Scan for the cell matching the given text and deliver its [x, y] coordinate at center. 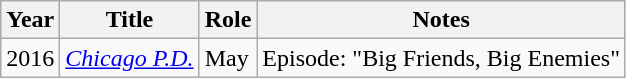
Episode: "Big Friends, Big Enemies" [442, 58]
Role [228, 20]
Title [130, 20]
2016 [30, 58]
Notes [442, 20]
May [228, 58]
Year [30, 20]
Chicago P.D. [130, 58]
